Determine the [X, Y] coordinate at the center of the cell enclosing the given text.  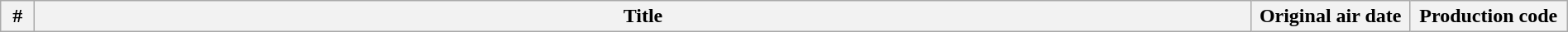
Title [643, 16]
Production code [1489, 16]
# [18, 16]
Original air date [1330, 16]
